Return the [x, y] coordinate for the center point of the cell that contains the specified text.  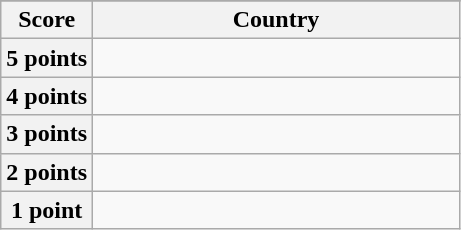
Country [276, 20]
1 point [47, 210]
4 points [47, 96]
3 points [47, 134]
5 points [47, 58]
Score [47, 20]
2 points [47, 172]
